Provide the [X, Y] coordinate of the cell's center where the given text is located.  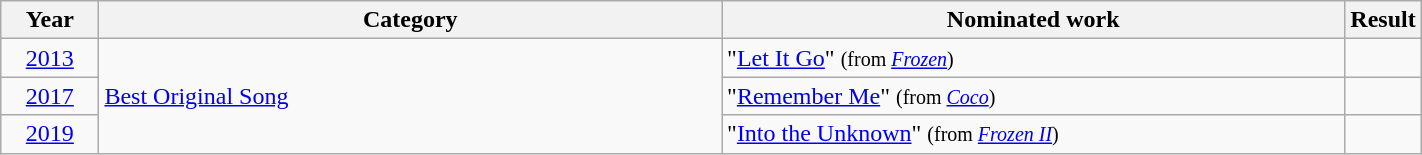
"Into the Unknown" (from Frozen II) [1034, 134]
Result [1383, 20]
"Remember Me" (from Coco) [1034, 96]
Nominated work [1034, 20]
2019 [50, 134]
Category [410, 20]
"Let It Go" (from Frozen) [1034, 58]
2017 [50, 96]
Year [50, 20]
Best Original Song [410, 96]
2013 [50, 58]
